Pinpoint the cell where the given text exists, returning its [x, y] midpoint coordinate. 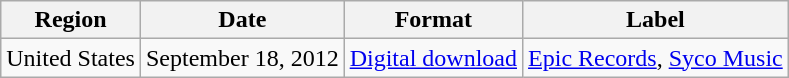
Label [656, 20]
Region [71, 20]
United States [71, 58]
Digital download [433, 58]
Epic Records, Syco Music [656, 58]
Date [242, 20]
September 18, 2012 [242, 58]
Format [433, 20]
